Search for the cell housing the specified text and yield its (X, Y) center coordinate. 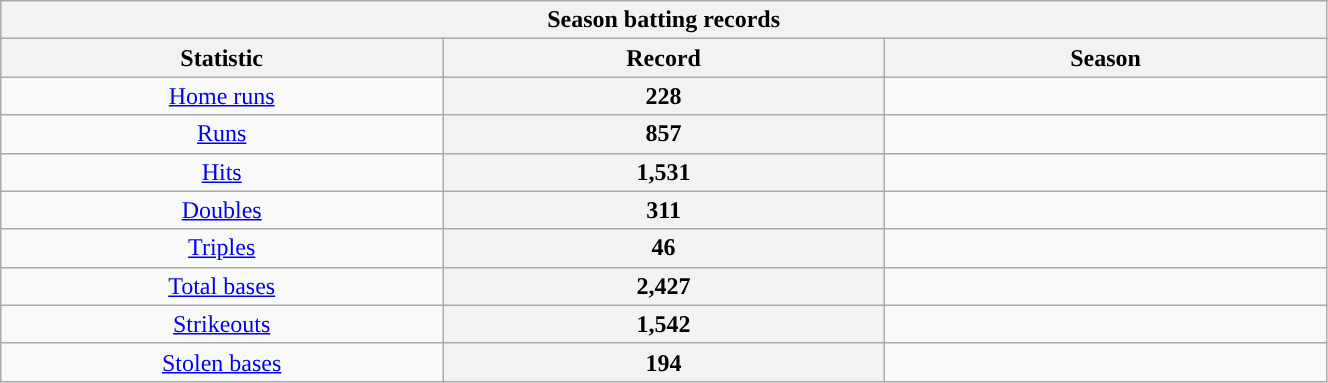
Season (1106, 58)
Stolen bases (222, 362)
Statistic (222, 58)
Hits (222, 172)
Season batting records (664, 20)
311 (664, 210)
Runs (222, 134)
Home runs (222, 96)
Triples (222, 248)
46 (664, 248)
2,427 (664, 286)
Record (664, 58)
857 (664, 134)
1,531 (664, 172)
1,542 (664, 324)
228 (664, 96)
Doubles (222, 210)
Strikeouts (222, 324)
Total bases (222, 286)
194 (664, 362)
